For the text-containing cell, return its midpoint in (x, y) coordinate format. 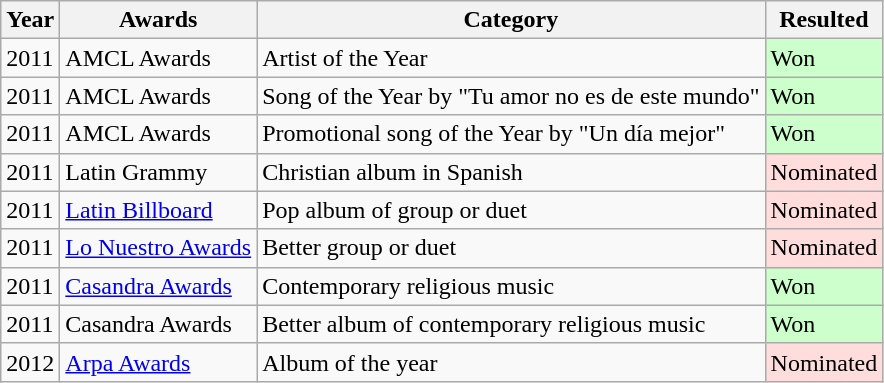
Song of the Year by "Tu amor no es de este mundo" (511, 96)
Latin Grammy (158, 172)
Contemporary religious music (511, 286)
Better group or duet (511, 248)
Resulted (824, 20)
Arpa Awards (158, 362)
Latin Billboard (158, 210)
Artist of the Year (511, 58)
Album of the year (511, 362)
Lo Nuestro Awards (158, 248)
Christian album in Spanish (511, 172)
Pop album of group or duet (511, 210)
Promotional song of the Year by "Un día mejor" (511, 134)
Awards (158, 20)
Better album of contemporary religious music (511, 324)
Year (30, 20)
Category (511, 20)
2012 (30, 362)
